Detect which cell encompasses the target text, then output its (x, y) center coordinate. 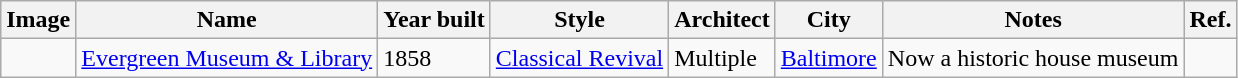
Now a historic house museum (1033, 58)
Multiple (722, 58)
Notes (1033, 20)
City (828, 20)
Year built (434, 20)
Style (579, 20)
Evergreen Museum & Library (227, 58)
Ref. (1210, 20)
Image (38, 20)
Baltimore (828, 58)
1858 (434, 58)
Classical Revival (579, 58)
Architect (722, 20)
Name (227, 20)
